Detect which cell encompasses the target text, then output its (X, Y) center coordinate. 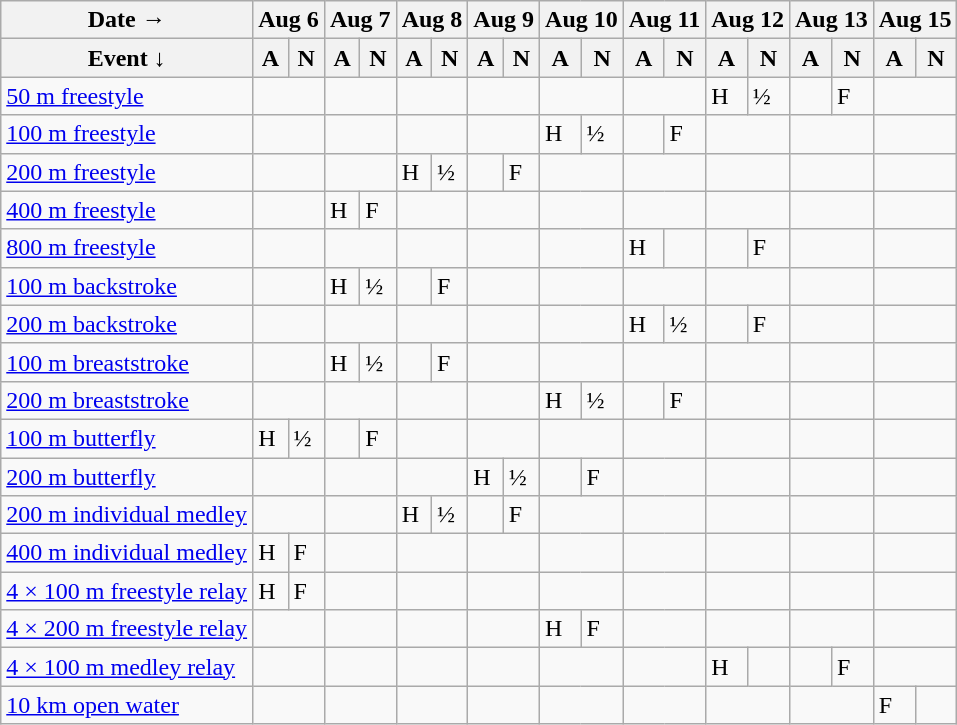
10 km open water (127, 705)
Date → (127, 20)
100 m butterfly (127, 438)
Aug 11 (664, 20)
Aug 12 (748, 20)
Aug 7 (360, 20)
Aug 6 (289, 20)
200 m breaststroke (127, 400)
Aug 15 (915, 20)
Aug 13 (831, 20)
100 m freestyle (127, 134)
4 × 100 m freestyle relay (127, 591)
200 m backstroke (127, 324)
100 m backstroke (127, 286)
400 m freestyle (127, 210)
4 × 100 m medley relay (127, 667)
800 m freestyle (127, 248)
4 × 200 m freestyle relay (127, 629)
200 m butterfly (127, 477)
Aug 9 (504, 20)
50 m freestyle (127, 96)
Aug 8 (432, 20)
Event ↓ (127, 58)
200 m freestyle (127, 172)
200 m individual medley (127, 515)
Aug 10 (582, 20)
100 m breaststroke (127, 362)
400 m individual medley (127, 553)
